Scan for the cell matching the given text and deliver its [x, y] coordinate at center. 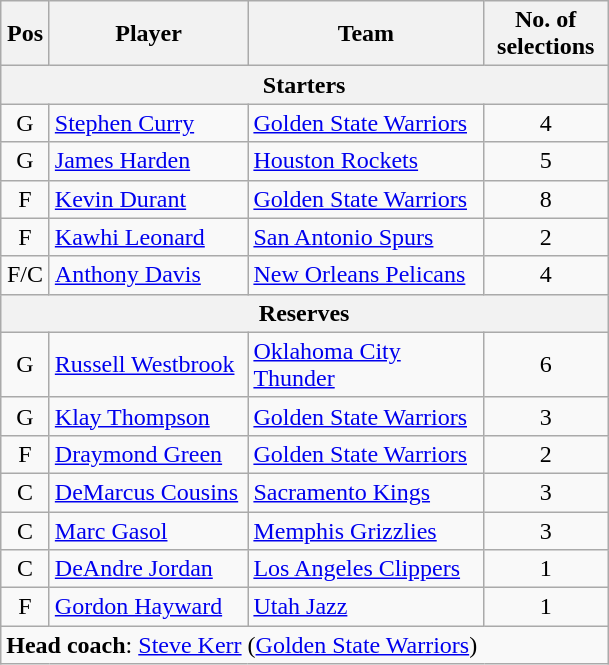
Klay Thompson [148, 416]
Starters [304, 85]
Reserves [304, 313]
Utah Jazz [366, 607]
New Orleans Pelicans [366, 275]
No. of selections [546, 34]
Team [366, 34]
Los Angeles Clippers [366, 569]
6 [546, 364]
Draymond Green [148, 454]
Russell Westbrook [148, 364]
Pos [26, 34]
Stephen Curry [148, 123]
DeAndre Jordan [148, 569]
5 [546, 161]
Houston Rockets [366, 161]
Sacramento Kings [366, 492]
San Antonio Spurs [366, 237]
Memphis Grizzlies [366, 531]
Player [148, 34]
Kevin Durant [148, 199]
Oklahoma City Thunder [366, 364]
Gordon Hayward [148, 607]
DeMarcus Cousins [148, 492]
Kawhi Leonard [148, 237]
F/C [26, 275]
Head coach: Steve Kerr (Golden State Warriors) [304, 645]
8 [546, 199]
Marc Gasol [148, 531]
James Harden [148, 161]
Anthony Davis [148, 275]
